Return [X, Y] of the center of cell containing provided text 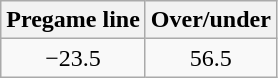
56.5 [210, 58]
Pregame line [74, 20]
−23.5 [74, 58]
Over/under [210, 20]
